Provide the (x, y) coordinate of the cell's center where the given text is located.  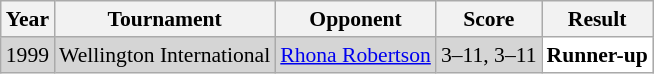
Score (489, 19)
Rhona Robertson (356, 55)
Opponent (356, 19)
3–11, 3–11 (489, 55)
1999 (28, 55)
Wellington International (164, 55)
Year (28, 19)
Runner-up (598, 55)
Result (598, 19)
Tournament (164, 19)
